Find where the given text appears and provide that cell's center as (X, Y) coordinate. 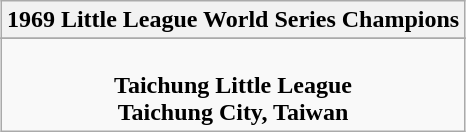
1969 Little League World Series Champions (232, 20)
Taichung Little LeagueTaichung City, Taiwan (232, 85)
